Find where the given text appears and provide that cell's center as [X, Y] coordinate. 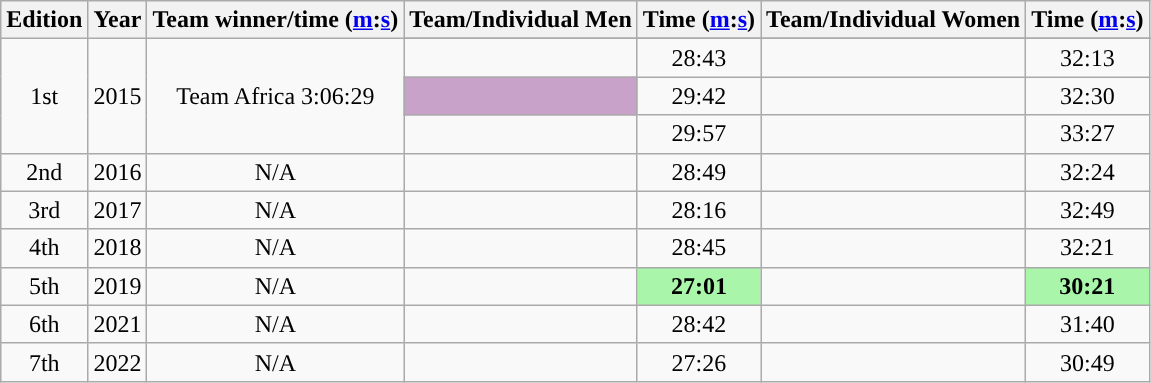
28:42 [698, 324]
29:42 [698, 96]
Edition [44, 20]
Year [118, 20]
2022 [118, 362]
Team/Individual Men [521, 20]
2021 [118, 324]
3rd [44, 210]
31:40 [1088, 324]
Team Africa 3:06:29 [276, 96]
32:30 [1088, 96]
28:16 [698, 210]
30:21 [1088, 286]
Team/Individual Women [894, 20]
27:26 [698, 362]
2017 [118, 210]
2018 [118, 248]
2nd [44, 172]
33:27 [1088, 134]
28:43 [698, 58]
32:49 [1088, 210]
5th [44, 286]
Team winner/time (m:s) [276, 20]
32:21 [1088, 248]
2019 [118, 286]
2015 [118, 96]
1st [44, 96]
30:49 [1088, 362]
28:45 [698, 248]
29:57 [698, 134]
7th [44, 362]
28:49 [698, 172]
27:01 [698, 286]
32:13 [1088, 58]
32:24 [1088, 172]
4th [44, 248]
6th [44, 324]
2016 [118, 172]
